Search for the cell housing the specified text and yield its (X, Y) center coordinate. 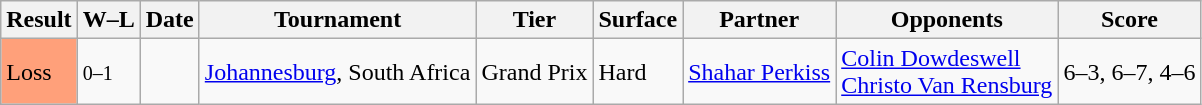
Partner (760, 20)
Tier (534, 20)
Loss (39, 72)
W–L (108, 20)
Johannesburg, South Africa (338, 72)
Result (39, 20)
Opponents (947, 20)
Grand Prix (534, 72)
Tournament (338, 20)
6–3, 6–7, 4–6 (1130, 72)
Shahar Perkiss (760, 72)
Date (170, 20)
Colin Dowdeswell Christo Van Rensburg (947, 72)
Surface (638, 20)
0–1 (108, 72)
Hard (638, 72)
Score (1130, 20)
